Capture the cell that displays the provided text and extract its [X, Y] central coordinate. 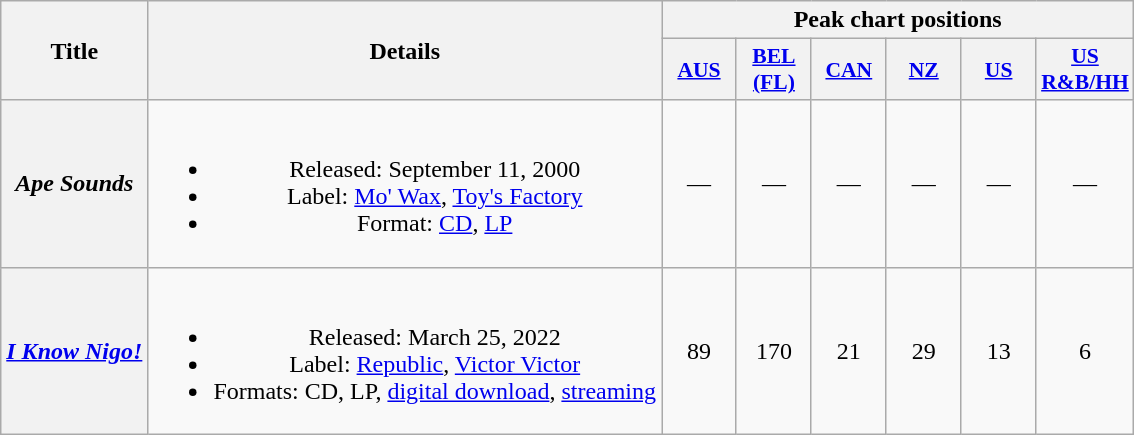
NZ [924, 70]
13 [998, 350]
BEL(FL) [774, 70]
Ape Sounds [74, 184]
Released: March 25, 2022Label: Republic, Victor VictorFormats: CD, LP, digital download, streaming [405, 350]
21 [848, 350]
AUS [700, 70]
Details [405, 50]
Released: September 11, 2000Label: Mo' Wax, Toy's FactoryFormat: CD, LP [405, 184]
CAN [848, 70]
89 [700, 350]
6 [1085, 350]
170 [774, 350]
USR&B/HH [1085, 70]
I Know Nigo! [74, 350]
US [998, 70]
Peak chart positions [898, 20]
Title [74, 50]
29 [924, 350]
